Capture the cell that displays the provided text and extract its [X, Y] central coordinate. 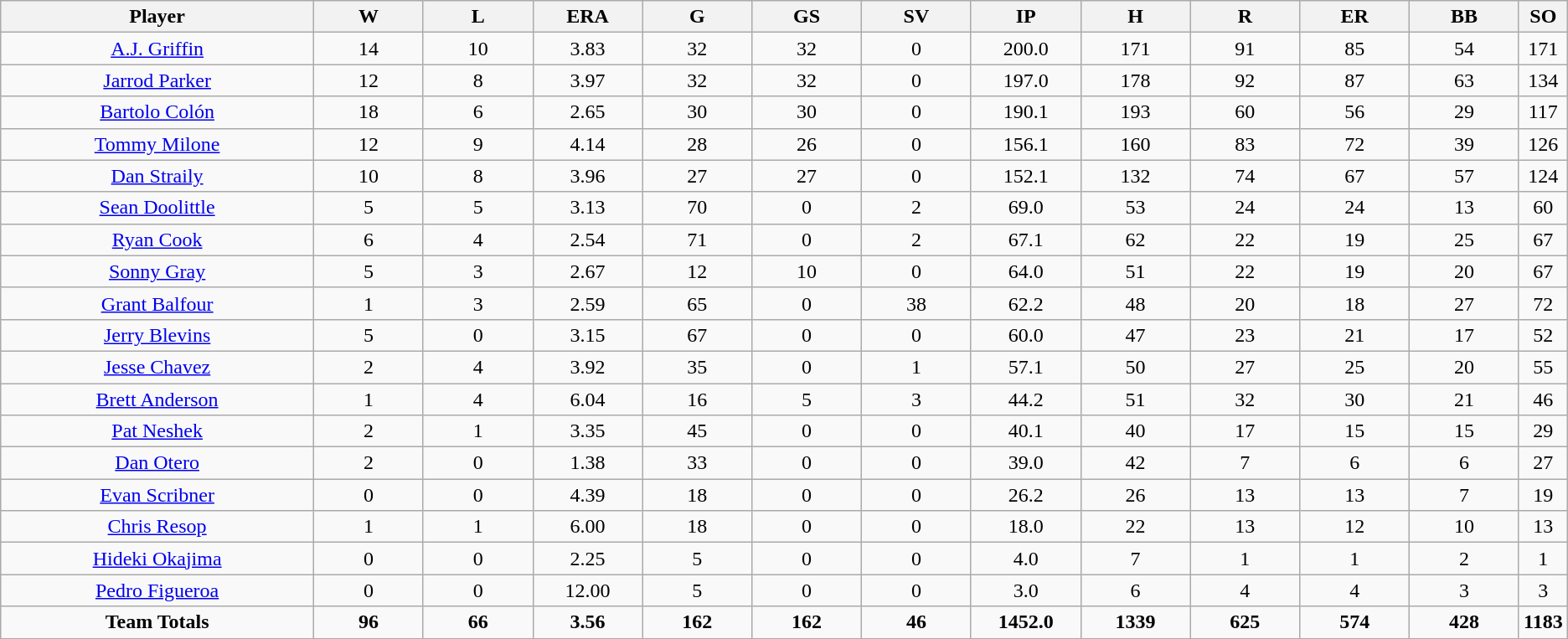
134 [1543, 80]
Pat Neshek [157, 431]
62.2 [1025, 303]
2.59 [588, 303]
Tommy Milone [157, 144]
428 [1464, 622]
Hideki Okajima [157, 559]
69.0 [1025, 208]
57 [1464, 176]
Bartolo Colón [157, 112]
SO [1543, 17]
9 [477, 144]
124 [1543, 176]
4.0 [1025, 559]
87 [1355, 80]
53 [1136, 208]
47 [1136, 335]
56 [1355, 112]
190.1 [1025, 112]
Grant Balfour [157, 303]
G [697, 17]
Dan Otero [157, 463]
Jesse Chavez [157, 367]
35 [697, 367]
197.0 [1025, 80]
R [1245, 17]
3.0 [1025, 590]
26.2 [1025, 495]
40.1 [1025, 431]
1452.0 [1025, 622]
18.0 [1025, 527]
14 [369, 49]
3.92 [588, 367]
54 [1464, 49]
64.0 [1025, 271]
GS [807, 17]
52 [1543, 335]
23 [1245, 335]
42 [1136, 463]
91 [1245, 49]
Jerry Blevins [157, 335]
70 [697, 208]
126 [1543, 144]
16 [697, 399]
39.0 [1025, 463]
Sean Doolittle [157, 208]
83 [1245, 144]
200.0 [1025, 49]
Brett Anderson [157, 399]
Ryan Cook [157, 240]
48 [1136, 303]
44.2 [1025, 399]
96 [369, 622]
1.38 [588, 463]
152.1 [1025, 176]
39 [1464, 144]
H [1136, 17]
IP [1025, 17]
62 [1136, 240]
45 [697, 431]
85 [1355, 49]
92 [1245, 80]
3.56 [588, 622]
65 [697, 303]
Player [157, 17]
ERA [588, 17]
574 [1355, 622]
6.00 [588, 527]
3.13 [588, 208]
156.1 [1025, 144]
12.00 [588, 590]
L [477, 17]
63 [1464, 80]
2.65 [588, 112]
132 [1136, 176]
38 [916, 303]
4.39 [588, 495]
4.14 [588, 144]
178 [1136, 80]
3.83 [588, 49]
1339 [1136, 622]
55 [1543, 367]
Sonny Gray [157, 271]
BB [1464, 17]
Chris Resop [157, 527]
2.25 [588, 559]
28 [697, 144]
3.15 [588, 335]
33 [697, 463]
74 [1245, 176]
Dan Straily [157, 176]
SV [916, 17]
3.35 [588, 431]
625 [1245, 622]
3.97 [588, 80]
1183 [1543, 622]
Evan Scribner [157, 495]
67.1 [1025, 240]
Pedro Figueroa [157, 590]
W [369, 17]
3.96 [588, 176]
2.67 [588, 271]
57.1 [1025, 367]
A.J. Griffin [157, 49]
66 [477, 622]
160 [1136, 144]
Jarrod Parker [157, 80]
ER [1355, 17]
40 [1136, 431]
2.54 [588, 240]
50 [1136, 367]
6.04 [588, 399]
71 [697, 240]
117 [1543, 112]
Team Totals [157, 622]
193 [1136, 112]
60.0 [1025, 335]
